Find where the given text appears and provide that cell's center as (x, y) coordinate. 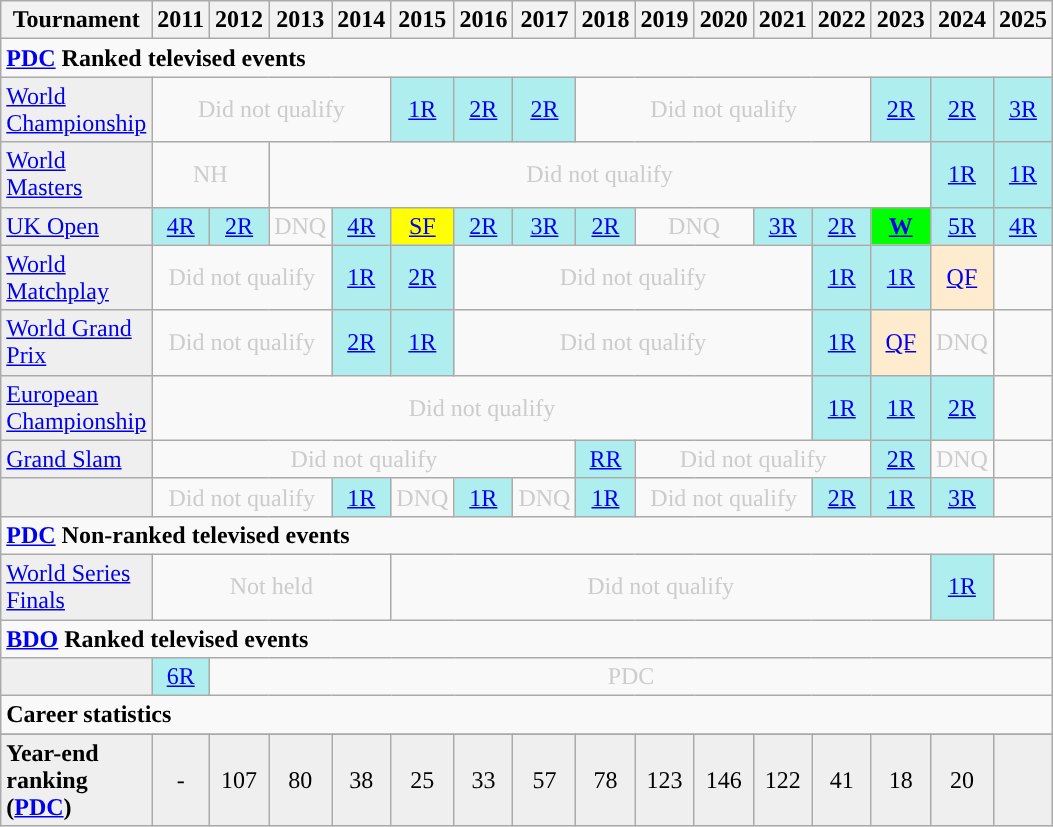
5R (962, 226)
PDC Ranked televised events (527, 58)
107 (240, 780)
2016 (484, 20)
PDC Non-ranked televised events (527, 535)
41 (842, 780)
BDO Ranked televised events (527, 639)
Tournament (76, 20)
Grand Slam (76, 459)
2020 (724, 20)
57 (544, 780)
2023 (900, 20)
2025 (1022, 20)
80 (300, 780)
PDC (632, 677)
123 (664, 780)
- (181, 780)
2019 (664, 20)
Career statistics (527, 715)
World Series Finals (76, 586)
2013 (300, 20)
2014 (362, 20)
122 (782, 780)
20 (962, 780)
NH (210, 174)
38 (362, 780)
18 (900, 780)
W (900, 226)
European Championship (76, 408)
2021 (782, 20)
World Matchplay (76, 278)
UK Open (76, 226)
World Championship (76, 110)
Not held (272, 586)
6R (181, 677)
146 (724, 780)
SF (422, 226)
Year-end ranking (PDC) (76, 780)
2018 (606, 20)
World Masters (76, 174)
2015 (422, 20)
RR (606, 459)
2011 (181, 20)
World Grand Prix (76, 342)
2017 (544, 20)
2022 (842, 20)
2012 (240, 20)
33 (484, 780)
2024 (962, 20)
78 (606, 780)
25 (422, 780)
